Capture the cell that displays the provided text and extract its (x, y) central coordinate. 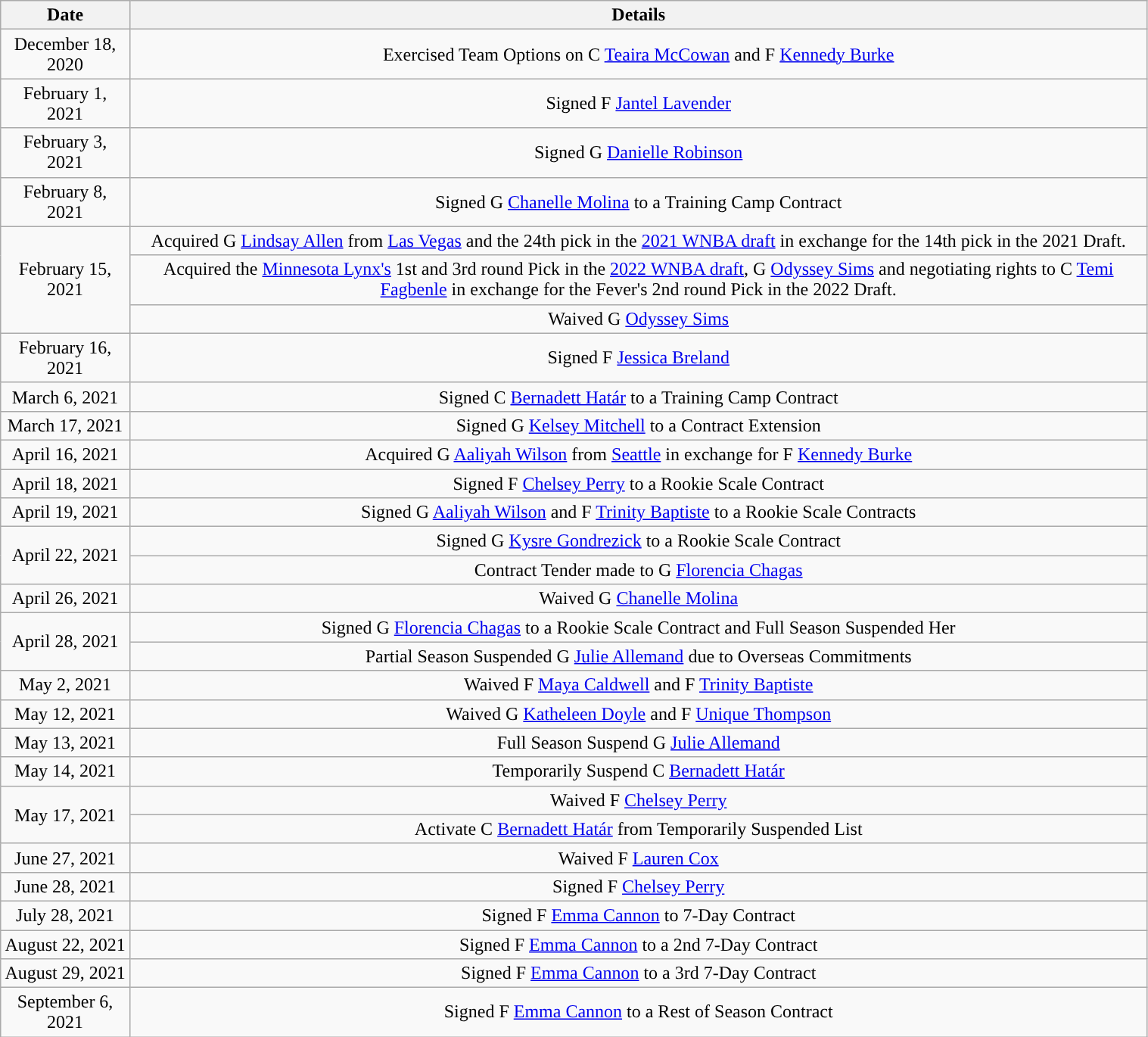
Partial Season Suspended G Julie Allemand due to Overseas Commitments (639, 656)
Signed F Emma Cannon to 7-Day Contract (639, 915)
Signed G Aaliyah Wilson and F Trinity Baptiste to a Rookie Scale Contracts (639, 512)
Signed G Chanelle Molina to a Training Camp Contract (639, 201)
May 17, 2021 (65, 814)
Signed G Florencia Chagas to a Rookie Scale Contract and Full Season Suspended Her (639, 627)
Temporarily Suspend C Bernadett Határ (639, 771)
Date (65, 15)
April 16, 2021 (65, 454)
December 18, 2020 (65, 54)
June 27, 2021 (65, 858)
Waived G Katheleen Doyle and F Unique Thompson (639, 714)
May 14, 2021 (65, 771)
February 8, 2021 (65, 201)
August 29, 2021 (65, 973)
Signed G Danielle Robinson (639, 153)
April 18, 2021 (65, 484)
June 28, 2021 (65, 886)
Contract Tender made to G Florencia Chagas (639, 570)
April 19, 2021 (65, 512)
February 1, 2021 (65, 103)
March 6, 2021 (65, 397)
Waived G Odyssey Sims (639, 319)
Signed F Emma Cannon to a Rest of Season Contract (639, 1013)
Signed C Bernadett Határ to a Training Camp Contract (639, 397)
Waived F Chelsey Perry (639, 800)
Signed G Kelsey Mitchell to a Contract Extension (639, 425)
Signed G Kysre Gondrezick to a Rookie Scale Contract (639, 541)
Exercised Team Options on C Teaira McCowan and F Kennedy Burke (639, 54)
Signed F Jantel Lavender (639, 103)
April 26, 2021 (65, 599)
May 13, 2021 (65, 743)
Acquired G Lindsay Allen from Las Vegas and the 24th pick in the 2021 WNBA draft in exchange for the 14th pick in the 2021 Draft. (639, 241)
February 16, 2021 (65, 357)
February 3, 2021 (65, 153)
Details (639, 15)
Acquired G Aaliyah Wilson from Seattle in exchange for F Kennedy Burke (639, 454)
March 17, 2021 (65, 425)
Signed F Jessica Breland (639, 357)
Signed F Emma Cannon to a 2nd 7-Day Contract (639, 944)
Signed F Emma Cannon to a 3rd 7-Day Contract (639, 973)
April 28, 2021 (65, 642)
August 22, 2021 (65, 944)
Signed F Chelsey Perry to a Rookie Scale Contract (639, 484)
Signed F Chelsey Perry (639, 886)
September 6, 2021 (65, 1013)
Waived G Chanelle Molina (639, 599)
May 2, 2021 (65, 685)
July 28, 2021 (65, 915)
May 12, 2021 (65, 714)
Waived F Lauren Cox (639, 858)
Activate C Bernadett Határ from Temporarily Suspended List (639, 829)
April 22, 2021 (65, 556)
Full Season Suspend G Julie Allemand (639, 743)
February 15, 2021 (65, 280)
Waived F Maya Caldwell and F Trinity Baptiste (639, 685)
